For the text-containing cell, return its midpoint in (X, Y) coordinate format. 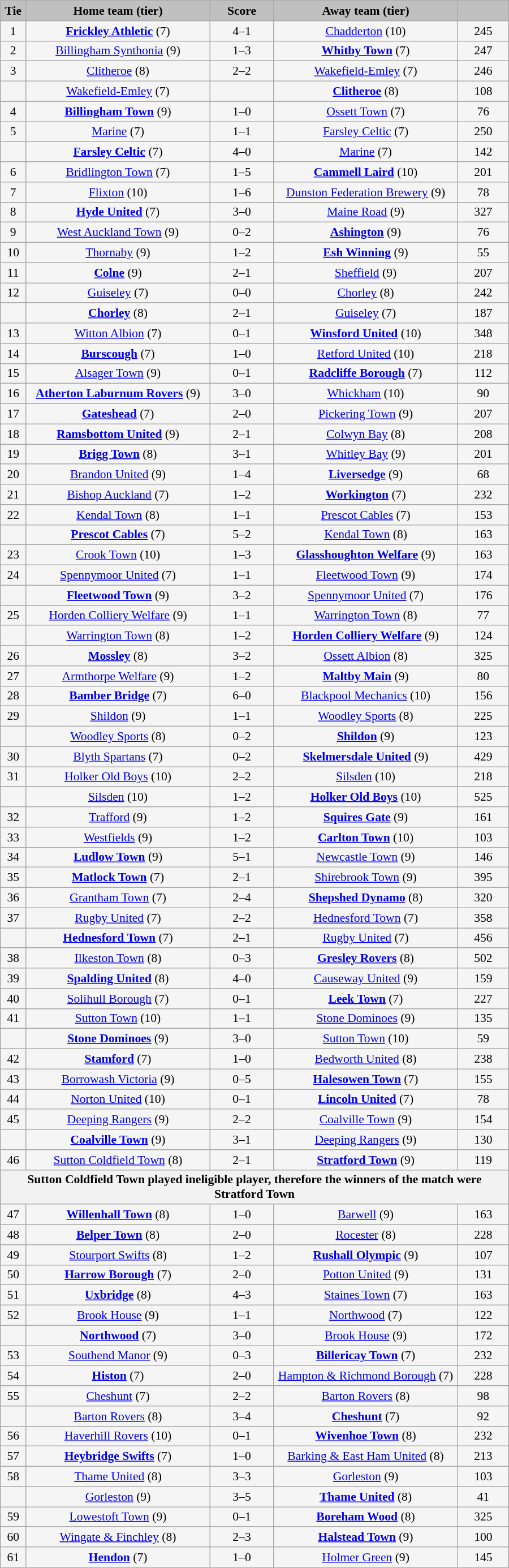
Bishop Auckland (7) (118, 495)
Halstead Town (9) (366, 1537)
Boreham Wood (8) (366, 1517)
31 (14, 777)
Bridlington Town (7) (118, 172)
Solihull Borough (7) (118, 999)
130 (483, 1140)
80 (483, 676)
348 (483, 333)
6–0 (241, 696)
238 (483, 1059)
1–4 (241, 475)
159 (483, 978)
Shirebrook Town (9) (366, 878)
Stamford (7) (118, 1059)
Mossley (8) (118, 656)
2–3 (241, 1537)
Rushall Olympic (9) (366, 1255)
3 (14, 71)
174 (483, 575)
28 (14, 696)
Newcastle Town (9) (366, 857)
Westfields (9) (118, 837)
West Auckland Town (9) (118, 233)
45 (14, 1120)
Potton United (9) (366, 1275)
Squires Gate (9) (366, 817)
53 (14, 1356)
Staines Town (7) (366, 1295)
37 (14, 918)
Cammell Laird (10) (366, 172)
0–5 (241, 1079)
208 (483, 434)
108 (483, 92)
30 (14, 757)
Radcliffe Borough (7) (366, 373)
4 (14, 111)
245 (483, 31)
Wingate & Finchley (8) (118, 1537)
Brandon United (9) (118, 475)
146 (483, 857)
2–4 (241, 898)
Harrow Borough (7) (118, 1275)
Ossett Town (7) (366, 111)
38 (14, 959)
Grantham Town (7) (118, 898)
225 (483, 716)
5–1 (241, 857)
19 (14, 454)
Atherton Laburnum Rovers (9) (118, 394)
Shepshed Dynamo (8) (366, 898)
Leek Town (7) (366, 999)
60 (14, 1537)
Belper Town (8) (118, 1235)
40 (14, 999)
47 (14, 1215)
1–6 (241, 192)
5–2 (241, 535)
Trafford (9) (118, 817)
Maltby Main (9) (366, 676)
13 (14, 333)
Armthorpe Welfare (9) (118, 676)
Away team (tier) (366, 11)
124 (483, 636)
46 (14, 1160)
Home team (tier) (118, 11)
Uxbridge (8) (118, 1295)
Billingham Town (9) (118, 111)
57 (14, 1457)
20 (14, 475)
Liversedge (9) (366, 475)
Norton United (10) (118, 1099)
358 (483, 918)
Gresley Rovers (8) (366, 959)
Rocester (8) (366, 1235)
Stratford Town (9) (366, 1160)
429 (483, 757)
32 (14, 817)
3–3 (241, 1477)
Bamber Bridge (7) (118, 696)
7 (14, 192)
395 (483, 878)
119 (483, 1160)
Brigg Town (8) (118, 454)
4–1 (241, 31)
3–4 (241, 1416)
187 (483, 313)
22 (14, 515)
112 (483, 373)
Score (241, 11)
Colwyn Bay (8) (366, 434)
Blackpool Mechanics (10) (366, 696)
54 (14, 1376)
320 (483, 898)
Witton Albion (7) (118, 333)
153 (483, 515)
Carlton Town (10) (366, 837)
Hampton & Richmond Borough (7) (366, 1376)
Dunston Federation Brewery (9) (366, 192)
Thornaby (9) (118, 253)
48 (14, 1235)
Holmer Green (9) (366, 1557)
Lowestoft Town (9) (118, 1517)
154 (483, 1120)
68 (483, 475)
Whitley Bay (9) (366, 454)
Hyde United (7) (118, 212)
Sutton Coldfield Town (8) (118, 1160)
10 (14, 253)
90 (483, 394)
77 (483, 616)
247 (483, 51)
Crook Town (10) (118, 555)
23 (14, 555)
98 (483, 1396)
33 (14, 837)
176 (483, 595)
172 (483, 1335)
Glasshoughton Welfare (9) (366, 555)
51 (14, 1295)
Colne (9) (118, 273)
Stourport Swifts (8) (118, 1255)
123 (483, 737)
242 (483, 293)
Haverhill Rovers (10) (118, 1436)
2 (14, 51)
250 (483, 132)
6 (14, 172)
42 (14, 1059)
24 (14, 575)
Wivenhoe Town (8) (366, 1436)
1–5 (241, 172)
35 (14, 878)
Workington (7) (366, 495)
0–0 (241, 293)
Billericay Town (7) (366, 1356)
Whitby Town (7) (366, 51)
34 (14, 857)
Hendon (7) (118, 1557)
Heybridge Swifts (7) (118, 1457)
Halesowen Town (7) (366, 1079)
Ashington (9) (366, 233)
52 (14, 1316)
58 (14, 1477)
Pickering Town (9) (366, 414)
Sutton Coldfield Town played ineligible player, therefore the winners of the match were Stratford Town (255, 1187)
4–3 (241, 1295)
213 (483, 1457)
92 (483, 1416)
26 (14, 656)
Gateshead (7) (118, 414)
Southend Manor (9) (118, 1356)
Ramsbottom United (9) (118, 434)
156 (483, 696)
11 (14, 273)
39 (14, 978)
Barwell (9) (366, 1215)
Barking & East Ham United (8) (366, 1457)
155 (483, 1079)
502 (483, 959)
Billingham Synthonia (9) (118, 51)
Blyth Spartans (7) (118, 757)
131 (483, 1275)
227 (483, 999)
16 (14, 394)
61 (14, 1557)
161 (483, 817)
Ilkeston Town (8) (118, 959)
Willenhall Town (8) (118, 1215)
Skelmersdale United (9) (366, 757)
21 (14, 495)
Histon (7) (118, 1376)
Frickley Athletic (7) (118, 31)
15 (14, 373)
Causeway United (9) (366, 978)
Chadderton (10) (366, 31)
122 (483, 1316)
49 (14, 1255)
27 (14, 676)
Lincoln United (7) (366, 1099)
Bedworth United (8) (366, 1059)
Sheffield (9) (366, 273)
Ludlow Town (9) (118, 857)
Alsager Town (9) (118, 373)
135 (483, 1019)
18 (14, 434)
Whickham (10) (366, 394)
1 (14, 31)
Flixton (10) (118, 192)
100 (483, 1537)
142 (483, 152)
17 (14, 414)
327 (483, 212)
107 (483, 1255)
Borrowash Victoria (9) (118, 1079)
145 (483, 1557)
246 (483, 71)
14 (14, 354)
29 (14, 716)
9 (14, 233)
Tie (14, 11)
43 (14, 1079)
Maine Road (9) (366, 212)
525 (483, 797)
50 (14, 1275)
12 (14, 293)
Retford United (10) (366, 354)
Winsford United (10) (366, 333)
36 (14, 898)
44 (14, 1099)
Burscough (7) (118, 354)
3–5 (241, 1497)
Matlock Town (7) (118, 878)
25 (14, 616)
56 (14, 1436)
8 (14, 212)
Esh Winning (9) (366, 253)
5 (14, 132)
456 (483, 938)
Ossett Albion (8) (366, 656)
Spalding United (8) (118, 978)
